Detect which cell encompasses the target text, then output its [X, Y] center coordinate. 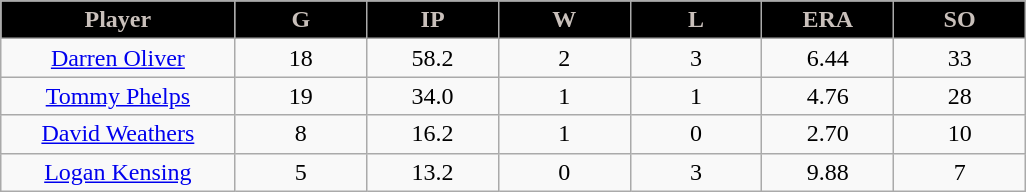
2 [564, 58]
33 [960, 58]
28 [960, 96]
Player [118, 20]
Darren Oliver [118, 58]
10 [960, 134]
13.2 [433, 172]
9.88 [828, 172]
18 [301, 58]
2.70 [828, 134]
Tommy Phelps [118, 96]
34.0 [433, 96]
IP [433, 20]
G [301, 20]
16.2 [433, 134]
5 [301, 172]
8 [301, 134]
ERA [828, 20]
6.44 [828, 58]
7 [960, 172]
19 [301, 96]
4.76 [828, 96]
David Weathers [118, 134]
W [564, 20]
L [696, 20]
SO [960, 20]
Logan Kensing [118, 172]
58.2 [433, 58]
